From the cell containing the given text, extract its center point as (x, y) coordinate. 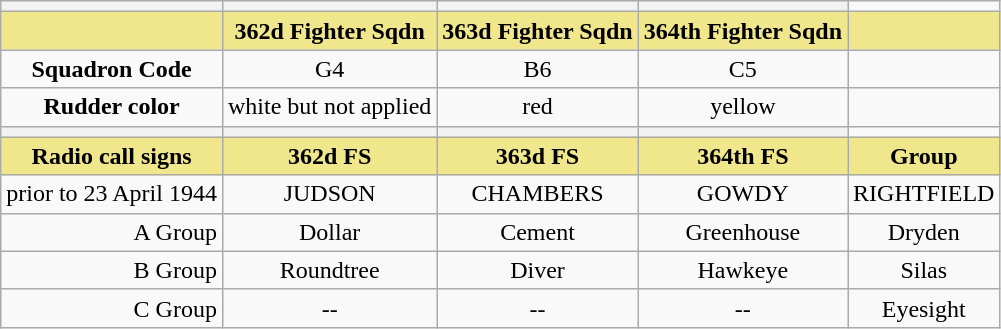
RIGHTFIELD (924, 194)
Eyesight (924, 308)
Dryden (924, 232)
G4 (329, 69)
362d Fighter Sqdn (329, 31)
363d Fighter Sqdn (538, 31)
A Group (112, 232)
B6 (538, 69)
Rudder color (112, 107)
white but not applied (329, 107)
364th FS (742, 156)
Cement (538, 232)
364th Fighter Sqdn (742, 31)
363d FS (538, 156)
C Group (112, 308)
Squadron Code (112, 69)
Group (924, 156)
Silas (924, 270)
JUDSON (329, 194)
Dollar (329, 232)
362d FS (329, 156)
Radio call signs (112, 156)
C5 (742, 69)
CHAMBERS (538, 194)
B Group (112, 270)
Greenhouse (742, 232)
GOWDY (742, 194)
red (538, 107)
Diver (538, 270)
Hawkeye (742, 270)
prior to 23 April 1944 (112, 194)
yellow (742, 107)
Roundtree (329, 270)
